Output the (x, y) coordinate of the center of the cell containing the given text.  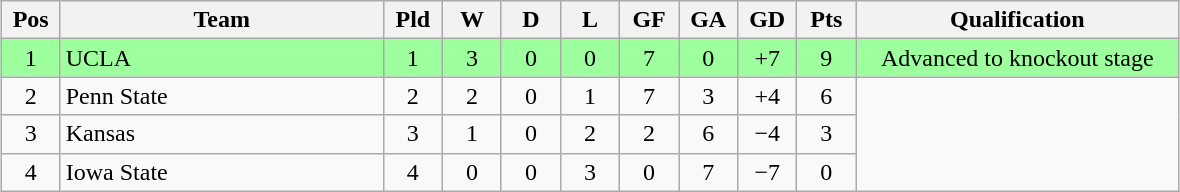
Penn State (222, 96)
9 (826, 58)
GD (768, 20)
+7 (768, 58)
Team (222, 20)
Pts (826, 20)
Kansas (222, 134)
Pos (30, 20)
GA (708, 20)
Advanced to knockout stage (1018, 58)
−4 (768, 134)
Qualification (1018, 20)
GF (650, 20)
+4 (768, 96)
Pld (412, 20)
D (530, 20)
−7 (768, 172)
UCLA (222, 58)
W (472, 20)
Iowa State (222, 172)
L (590, 20)
